Extract the (x, y) coordinate from the center of the cell holding the provided text.  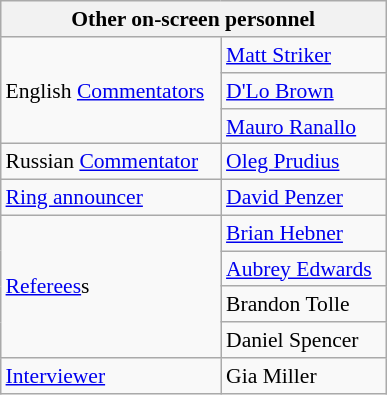
Brandon Tolle (304, 304)
Gia Miller (304, 376)
Brian Hebner (304, 233)
Ring announcer (111, 197)
Russian Commentator (111, 162)
David Penzer (304, 197)
D'Lo Brown (304, 91)
Mauro Ranallo (304, 126)
Refereess (111, 286)
Oleg Prudius (304, 162)
Interviewer (111, 376)
Other on-screen personnel (194, 19)
Aubrey Edwards (304, 269)
Daniel Spencer (304, 340)
English Commentators (111, 90)
Matt Striker (304, 55)
